Search for the cell housing the specified text and yield its (X, Y) center coordinate. 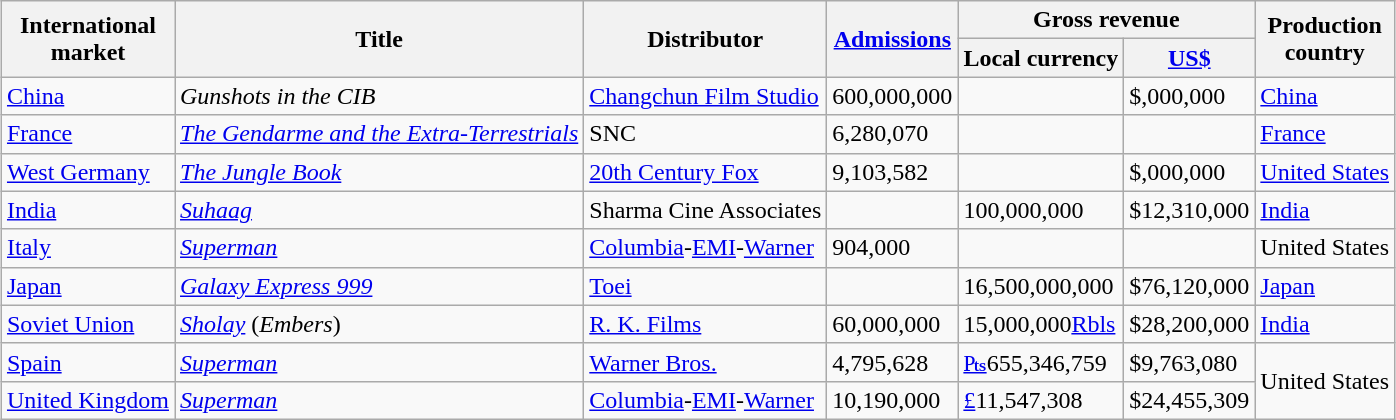
15,000,000Rbls (1041, 324)
Soviet Union (88, 324)
16,500,000,000 (1041, 286)
Admissions (892, 39)
Distributor (706, 39)
Title (378, 39)
Galaxy Express 999 (378, 286)
$76,120,000 (1190, 286)
The Jungle Book (378, 172)
Toei (706, 286)
600,000,000 (892, 96)
Gunshots in the CIB (378, 96)
Sharma Cine Associates (706, 210)
International market (88, 39)
6,280,070 (892, 134)
60,000,000 (892, 324)
9,103,582 (892, 172)
Spain (88, 362)
Warner Bros. (706, 362)
West Germany (88, 172)
R. K. Films (706, 324)
$9,763,080 (1190, 362)
10,190,000 (892, 400)
Sholay (Embers) (378, 324)
US$ (1190, 58)
$24,455,309 (1190, 400)
SNC (706, 134)
100,000,000 (1041, 210)
United Kingdom (88, 400)
Gross revenue (1106, 20)
₧655,346,759 (1041, 362)
Changchun Film Studio (706, 96)
£11,547,308 (1041, 400)
The Gendarme and the Extra-Terrestrials (378, 134)
Local currency (1041, 58)
$12,310,000 (1190, 210)
4,795,628 (892, 362)
904,000 (892, 248)
20th Century Fox (706, 172)
$28,200,000 (1190, 324)
Production country (1325, 39)
Italy (88, 248)
Suhaag (378, 210)
